Locate the cell with the specified text and output its [x, y] center coordinate. 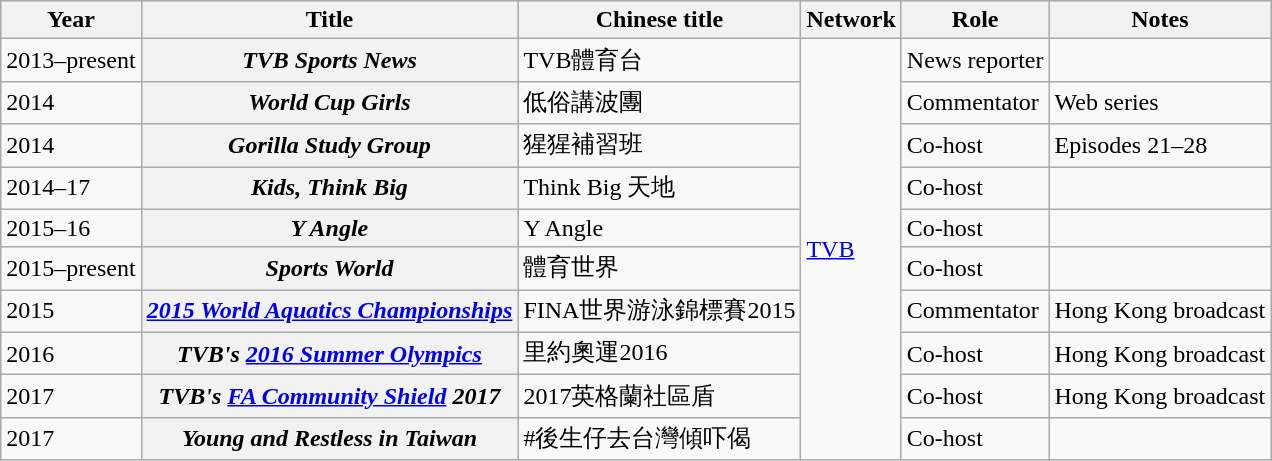
Notes [1160, 20]
Web series [1160, 102]
2014–17 [71, 188]
2015–present [71, 268]
TVB's FA Community Shield 2017 [330, 396]
News reporter [975, 60]
Gorilla Study Group [330, 146]
Title [330, 20]
TVB's 2016 Summer Olympics [330, 354]
里約奧運2016 [660, 354]
2017英格蘭社區盾 [660, 396]
猩猩補習班 [660, 146]
Year [71, 20]
低俗講波團 [660, 102]
Think Big 天地 [660, 188]
2015 [71, 312]
Episodes 21–28 [1160, 146]
Network [851, 20]
FINA世界游泳錦標賽2015 [660, 312]
2015–16 [71, 228]
2013–present [71, 60]
2016 [71, 354]
Kids, Think Big [330, 188]
World Cup Girls [330, 102]
#後生仔去台灣傾吓偈 [660, 438]
體育世界 [660, 268]
TVB [851, 250]
2015 World Aquatics Championships [330, 312]
Role [975, 20]
Chinese title [660, 20]
TVB體育台 [660, 60]
TVB Sports News [330, 60]
Sports World [330, 268]
Young and Restless in Taiwan [330, 438]
